Provide the (x, y) coordinate of the cell's center where the given text is located.  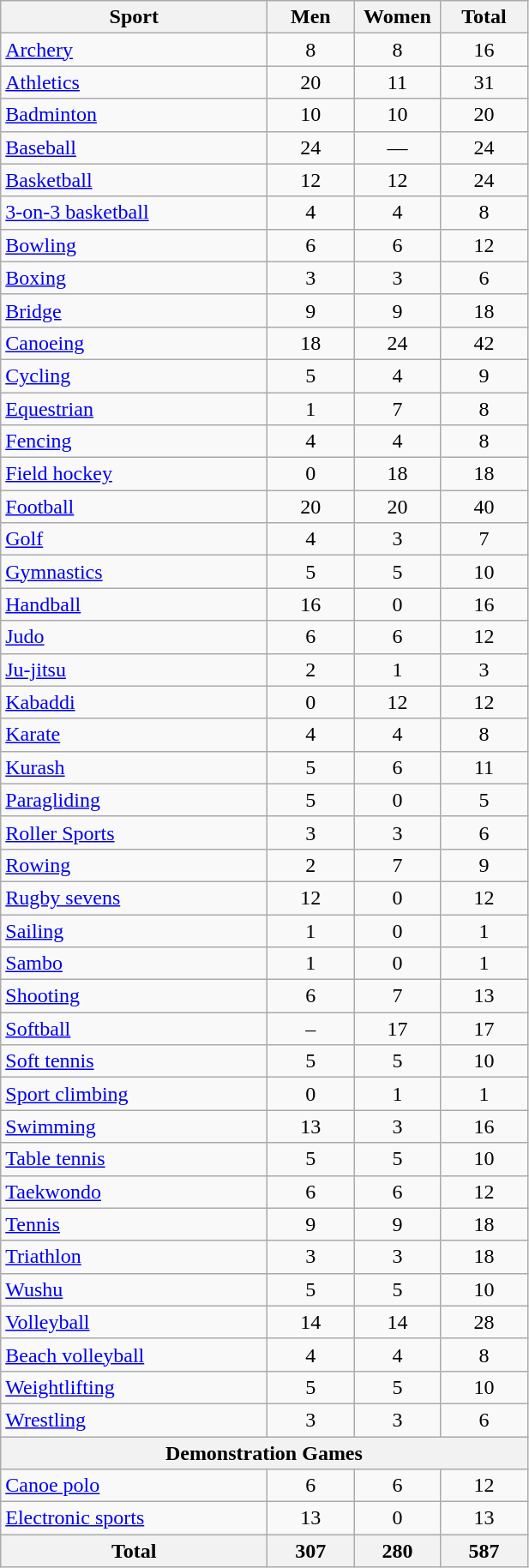
Sport climbing (134, 1094)
28 (484, 1322)
Bridge (134, 310)
Sport (134, 17)
Kurash (134, 767)
Men (310, 17)
Fencing (134, 442)
3-on-3 basketball (134, 213)
Handball (134, 604)
Football (134, 507)
Judo (134, 637)
Women (398, 17)
Volleyball (134, 1322)
Baseball (134, 147)
Tennis (134, 1224)
Canoe polo (134, 1486)
— (398, 147)
Cycling (134, 375)
Sambo (134, 964)
Basketball (134, 180)
– (310, 1029)
40 (484, 507)
Kabaddi (134, 702)
Ju-jitsu (134, 670)
Paragliding (134, 800)
307 (310, 1551)
Boxing (134, 278)
Field hockey (134, 474)
Beach volleyball (134, 1355)
280 (398, 1551)
Shooting (134, 996)
Electronic sports (134, 1518)
Rugby sevens (134, 898)
Badminton (134, 115)
42 (484, 343)
Wushu (134, 1289)
Karate (134, 735)
587 (484, 1551)
Roller Sports (134, 832)
Wrestling (134, 1420)
Canoeing (134, 343)
Triathlon (134, 1257)
Demonstration Games (264, 1453)
Archery (134, 50)
Swimming (134, 1126)
Softball (134, 1029)
Golf (134, 539)
31 (484, 82)
Sailing (134, 930)
Table tennis (134, 1159)
Athletics (134, 82)
Bowling (134, 245)
Taekwondo (134, 1192)
Weightlifting (134, 1387)
Soft tennis (134, 1061)
Equestrian (134, 409)
Gymnastics (134, 572)
Rowing (134, 865)
